Extract the [x, y] coordinate from the center of the cell holding the provided text.  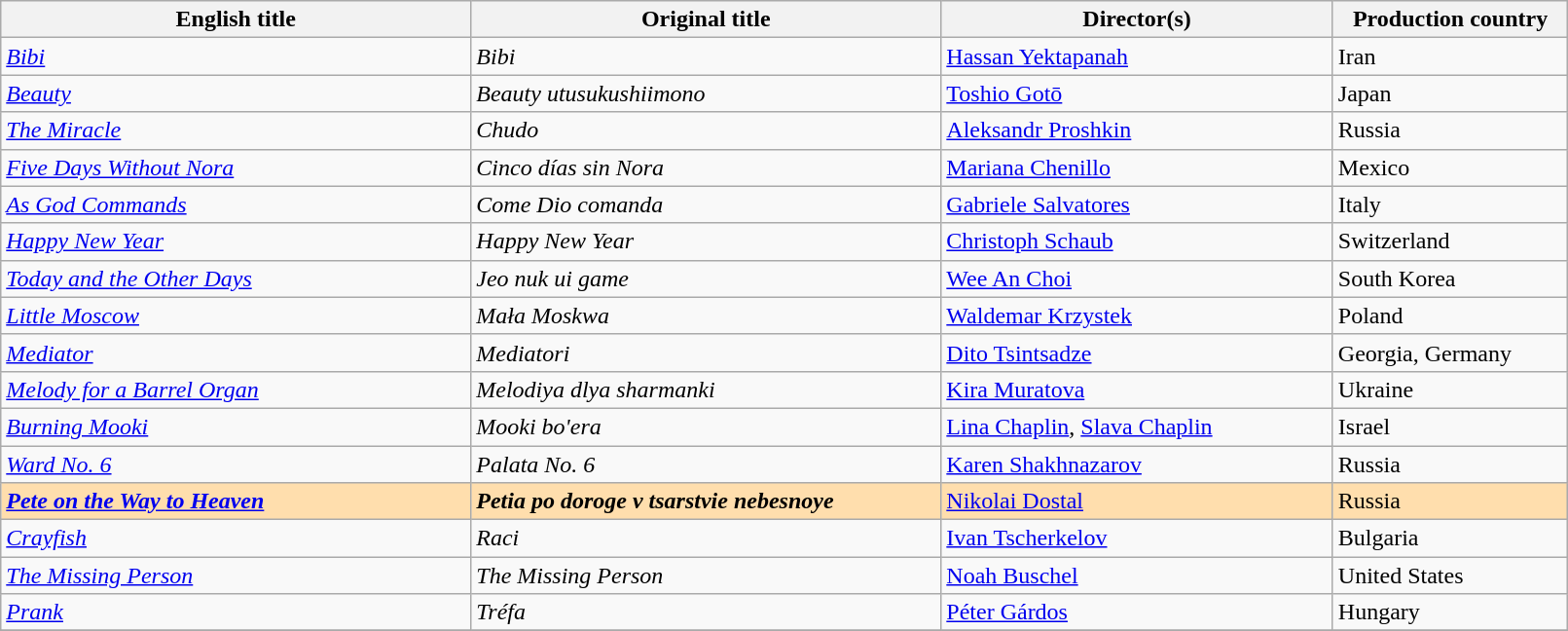
Karen Shakhnazarov [1137, 464]
Georgia, Germany [1450, 353]
Crayfish [236, 538]
Petia po doroge v tsarstvie nebesnoye [707, 501]
English title [236, 19]
Ward No. 6 [236, 464]
Today and the Other Days [236, 278]
Ukraine [1450, 390]
Italy [1450, 204]
Palata No. 6 [707, 464]
Raci [707, 538]
Tréfa [707, 612]
Poland [1450, 315]
Ivan Tscherkelov [1137, 538]
Nikolai Dostal [1137, 501]
As God Commands [236, 204]
Melodiya dlya sharmanki [707, 390]
Hungary [1450, 612]
Mariana Chenillo [1137, 167]
Mooki bo'era [707, 427]
Dito Tsintsadze [1137, 353]
Aleksandr Proshkin [1137, 130]
The Miracle [236, 130]
Kira Muratova [1137, 390]
Director(s) [1137, 19]
Pete on the Way to Heaven [236, 501]
Waldemar Krzystek [1137, 315]
Mediatori [707, 353]
Japan [1450, 93]
United States [1450, 575]
Beauty utusukushiimono [707, 93]
Prank [236, 612]
Israel [1450, 427]
Mexico [1450, 167]
Come Dio сomanda [707, 204]
Beauty [236, 93]
Lina Chaplin, Slava Chaplin [1137, 427]
Production country [1450, 19]
Toshio Gotō [1137, 93]
Cinco días sin Nora [707, 167]
Christoph Schaub [1137, 241]
Bulgaria [1450, 538]
Péter Gárdos [1137, 612]
Original title [707, 19]
Wee An Choi [1137, 278]
Noah Buschel [1137, 575]
Chudo [707, 130]
South Korea [1450, 278]
Gabriele Salvatores [1137, 204]
Hassan Yektapanah [1137, 56]
Mała Moskwa [707, 315]
Melody for a Barrel Organ [236, 390]
Iran [1450, 56]
Jeo nuk ui game [707, 278]
Little Moscow [236, 315]
Five Days Without Nora [236, 167]
Switzerland [1450, 241]
Burning Mooki [236, 427]
Mediator [236, 353]
